Scan for the cell matching the given text and deliver its (x, y) coordinate at center. 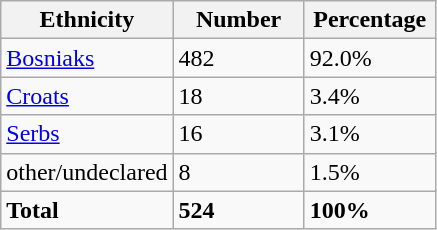
482 (238, 58)
1.5% (370, 172)
Bosniaks (87, 58)
other/undeclared (87, 172)
92.0% (370, 58)
3.1% (370, 134)
100% (370, 210)
Percentage (370, 20)
Serbs (87, 134)
18 (238, 96)
8 (238, 172)
16 (238, 134)
3.4% (370, 96)
Croats (87, 96)
Ethnicity (87, 20)
Number (238, 20)
524 (238, 210)
Total (87, 210)
